Find where the given text appears and provide that cell's center as (X, Y) coordinate. 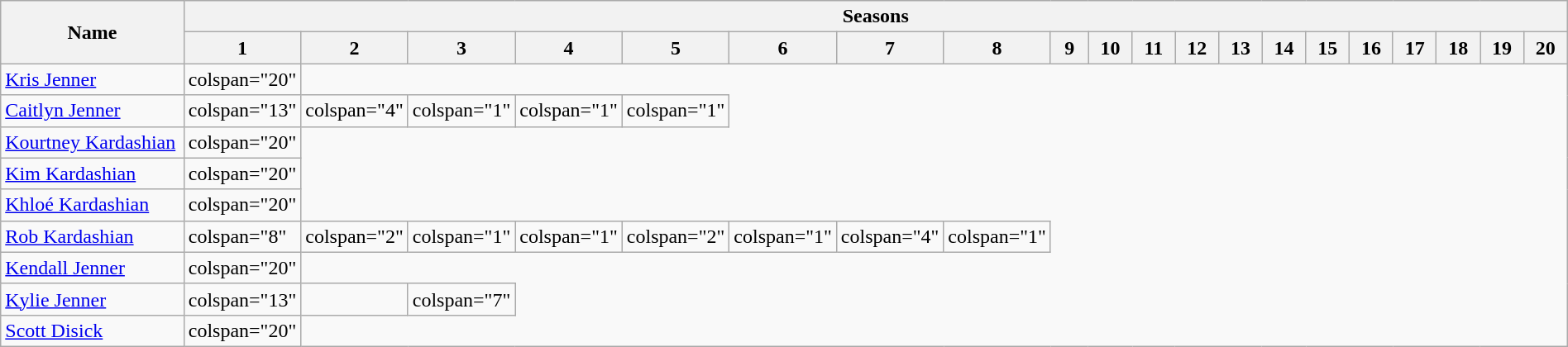
Rob Kardashian (93, 236)
16 (1371, 48)
3 (461, 48)
6 (783, 48)
17 (1414, 48)
Khloé Kardashian (93, 205)
4 (569, 48)
10 (1110, 48)
18 (1459, 48)
Seasons (875, 17)
5 (676, 48)
Caitlyn Jenner (93, 111)
19 (1502, 48)
Scott Disick (93, 330)
14 (1284, 48)
colspan="7" (461, 299)
13 (1241, 48)
20 (1545, 48)
12 (1198, 48)
Kim Kardashian (93, 173)
1 (242, 48)
8 (997, 48)
Name (93, 32)
9 (1069, 48)
Kris Jenner (93, 79)
15 (1328, 48)
colspan="8" (242, 236)
7 (890, 48)
Kendall Jenner (93, 268)
Kourtney Kardashian (93, 142)
Kylie Jenner (93, 299)
11 (1154, 48)
2 (355, 48)
